Scan for the cell matching the given text and deliver its [x, y] coordinate at center. 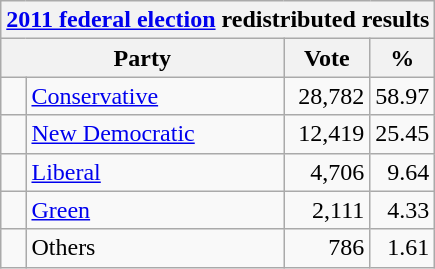
4,706 [327, 172]
% [402, 58]
1.61 [402, 248]
58.97 [402, 96]
Vote [327, 58]
Party [142, 58]
Liberal [155, 172]
2011 federal election redistributed results [218, 20]
9.64 [402, 172]
Green [155, 210]
786 [327, 248]
Others [155, 248]
2,111 [327, 210]
12,419 [327, 134]
Conservative [155, 96]
New Democratic [155, 134]
4.33 [402, 210]
28,782 [327, 96]
25.45 [402, 134]
